Extract the (x, y) coordinate from the center of the cell holding the provided text.  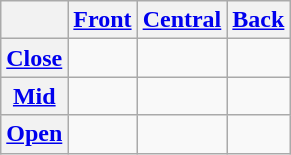
Close (34, 58)
Open (34, 134)
Back (258, 20)
Mid (34, 96)
Front (102, 20)
Central (182, 20)
